For the text-containing cell, return its midpoint in (X, Y) coordinate format. 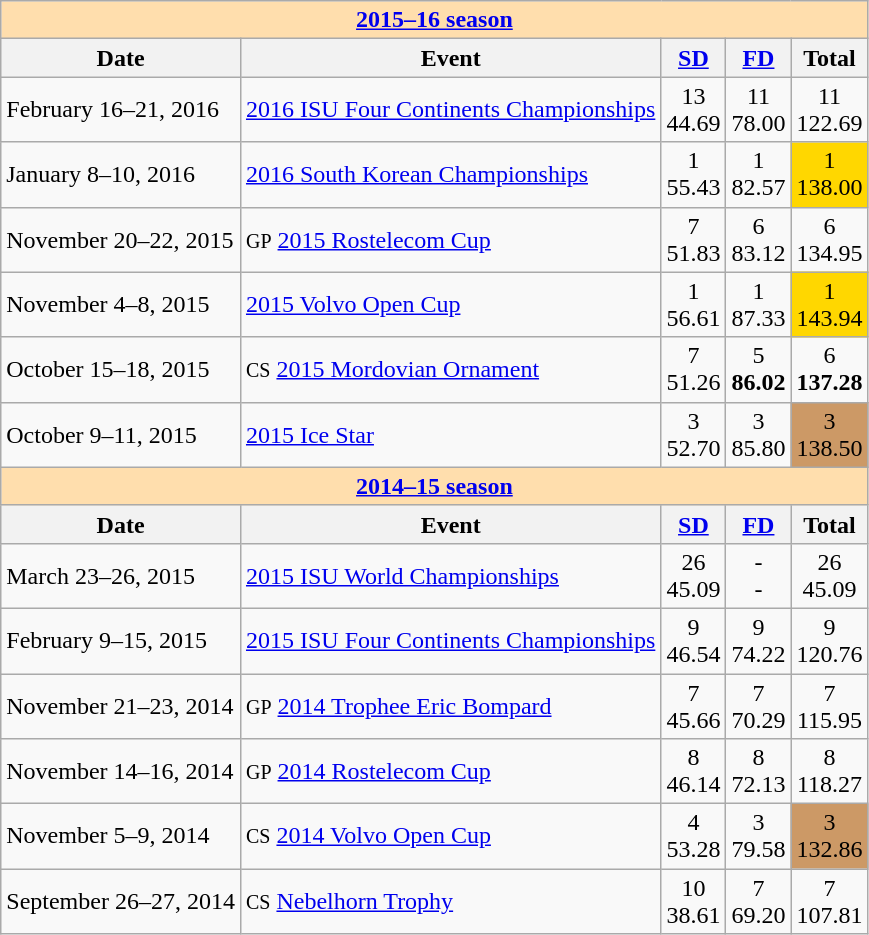
November 14–16, 2014 (121, 772)
9 120.76 (830, 640)
CS 2014 Volvo Open Cup (450, 836)
5 86.02 (758, 370)
2015–16 season (434, 20)
3 79.58 (758, 836)
January 8–10, 2016 (121, 174)
8 46.14 (694, 772)
October 15–18, 2015 (121, 370)
7 107.81 (830, 902)
February 16–21, 2016 (121, 110)
3 85.80 (758, 434)
7 45.66 (694, 706)
1 82.57 (758, 174)
8 72.13 (758, 772)
2016 South Korean Championships (450, 174)
8 118.27 (830, 772)
1 143.94 (830, 304)
9 46.54 (694, 640)
2016 ISU Four Continents Championships (450, 110)
4 53.28 (694, 836)
3 138.50 (830, 434)
2015 ISU World Championships (450, 576)
GP 2014 Trophee Eric Bompard (450, 706)
November 4–8, 2015 (121, 304)
March 23–26, 2015 (121, 576)
1 87.33 (758, 304)
CS 2015 Mordovian Ornament (450, 370)
7 115.95 (830, 706)
February 9–15, 2015 (121, 640)
1 138.00 (830, 174)
September 26–27, 2014 (121, 902)
9 74.22 (758, 640)
2014–15 season (434, 486)
7 51.83 (694, 240)
November 5–9, 2014 (121, 836)
6 83.12 (758, 240)
7 51.26 (694, 370)
7 69.20 (758, 902)
6 137.28 (830, 370)
2015 Volvo Open Cup (450, 304)
November 21–23, 2014 (121, 706)
3 52.70 (694, 434)
11 78.00 (758, 110)
10 38.61 (694, 902)
2015 ISU Four Continents Championships (450, 640)
7 70.29 (758, 706)
6 134.95 (830, 240)
GP 2015 Rostelecom Cup (450, 240)
GP 2014 Rostelecom Cup (450, 772)
November 20–22, 2015 (121, 240)
1 55.43 (694, 174)
13 44.69 (694, 110)
- - (758, 576)
3 132.86 (830, 836)
CS Nebelhorn Trophy (450, 902)
October 9–11, 2015 (121, 434)
1 56.61 (694, 304)
11 122.69 (830, 110)
2015 Ice Star (450, 434)
